Search for the cell housing the specified text and yield its [x, y] center coordinate. 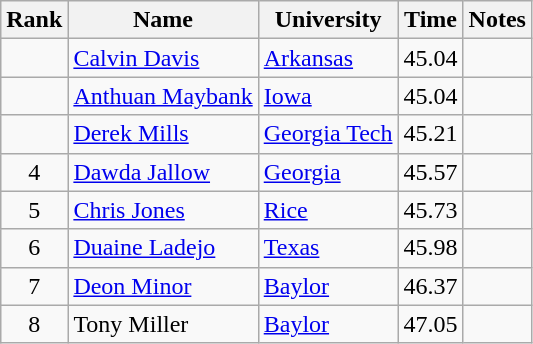
Derek Mills [163, 134]
Anthuan Maybank [163, 96]
45.57 [430, 172]
Rice [328, 210]
45.73 [430, 210]
Chris Jones [163, 210]
University [328, 20]
47.05 [430, 324]
Rank [34, 20]
Notes [497, 20]
Time [430, 20]
Calvin Davis [163, 58]
8 [34, 324]
Dawda Jallow [163, 172]
6 [34, 248]
7 [34, 286]
45.98 [430, 248]
Name [163, 20]
Deon Minor [163, 286]
Duaine Ladejo [163, 248]
Iowa [328, 96]
Tony Miller [163, 324]
Texas [328, 248]
Georgia Tech [328, 134]
Arkansas [328, 58]
45.21 [430, 134]
Georgia [328, 172]
4 [34, 172]
46.37 [430, 286]
5 [34, 210]
